Return (x, y) of the center of cell containing provided text 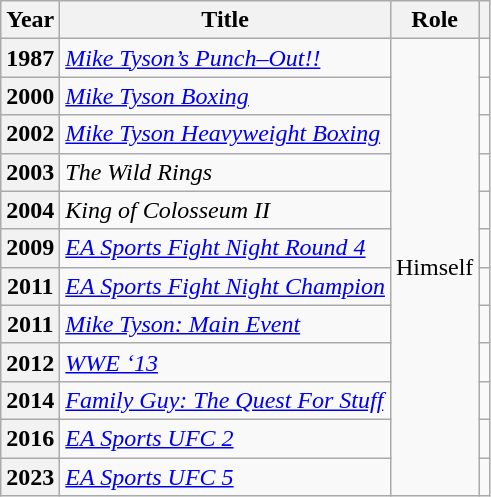
Mike Tyson Heavyweight Boxing (226, 134)
EA Sports Fight Night Round 4 (226, 248)
The Wild Rings (226, 172)
Family Guy: The Quest For Stuff (226, 400)
2014 (30, 400)
Mike Tyson Boxing (226, 96)
2012 (30, 362)
WWE ‘13 (226, 362)
2023 (30, 477)
2016 (30, 438)
2009 (30, 248)
Mike Tyson’s Punch–Out!! (226, 58)
EA Sports UFC 5 (226, 477)
Title (226, 20)
Year (30, 20)
EA Sports UFC 2 (226, 438)
2004 (30, 210)
Role (434, 20)
2003 (30, 172)
King of Colosseum II (226, 210)
2002 (30, 134)
EA Sports Fight Night Champion (226, 286)
Himself (434, 268)
1987 (30, 58)
2000 (30, 96)
Mike Tyson: Main Event (226, 324)
